Scan for the cell matching the given text and deliver its (x, y) coordinate at center. 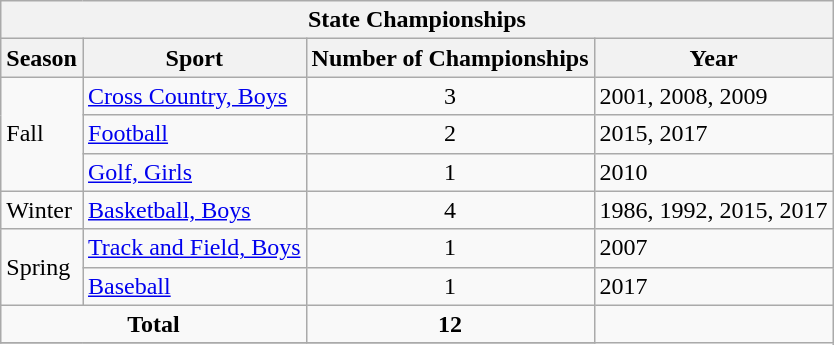
2010 (714, 172)
Winter (42, 210)
Total (154, 324)
Season (42, 58)
Sport (194, 58)
2 (450, 134)
2001, 2008, 2009 (714, 96)
Golf, Girls (194, 172)
State Championships (417, 20)
Cross Country, Boys (194, 96)
2017 (714, 286)
2015, 2017 (714, 134)
12 (450, 324)
Number of Championships (450, 58)
Baseball (194, 286)
Basketball, Boys (194, 210)
2007 (714, 248)
Football (194, 134)
1986, 1992, 2015, 2017 (714, 210)
Track and Field, Boys (194, 248)
Spring (42, 267)
Year (714, 58)
4 (450, 210)
3 (450, 96)
Fall (42, 134)
